Locate the cell with the specified text and output its (X, Y) center coordinate. 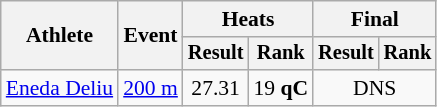
DNS (374, 88)
19 qC (280, 88)
Final (374, 19)
27.31 (216, 88)
Heats (248, 19)
Athlete (60, 36)
Event (150, 36)
Eneda Deliu (60, 88)
200 m (150, 88)
